Capture the cell that displays the provided text and extract its [x, y] central coordinate. 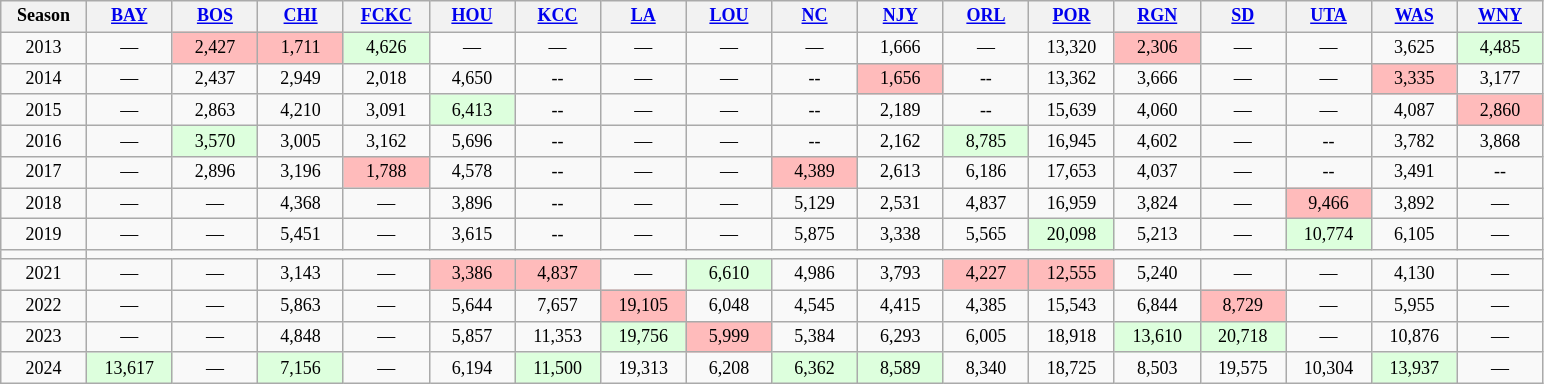
4,986 [815, 274]
8,503 [1157, 368]
2013 [44, 48]
18,918 [1072, 336]
3,793 [900, 274]
4,385 [986, 306]
18,725 [1072, 368]
5,213 [1157, 234]
3,892 [1414, 204]
2,427 [215, 48]
6,844 [1157, 306]
13,610 [1157, 336]
2014 [44, 78]
3,868 [1500, 140]
5,451 [301, 234]
5,644 [472, 306]
BOS [215, 16]
13,320 [1072, 48]
5,863 [301, 306]
2,437 [215, 78]
LA [643, 16]
6,208 [729, 368]
13,362 [1072, 78]
6,362 [815, 368]
19,575 [1243, 368]
10,876 [1414, 336]
4,650 [472, 78]
12,555 [1072, 274]
UTA [1329, 16]
HOU [472, 16]
6,293 [900, 336]
10,774 [1329, 234]
17,653 [1072, 172]
3,782 [1414, 140]
1,711 [301, 48]
SD [1243, 16]
2019 [44, 234]
1,788 [386, 172]
ORL [986, 16]
6,105 [1414, 234]
13,937 [1414, 368]
4,415 [900, 306]
4,545 [815, 306]
20,718 [1243, 336]
3,386 [472, 274]
5,384 [815, 336]
7,156 [301, 368]
19,756 [643, 336]
2,189 [900, 110]
20,098 [1072, 234]
2,018 [386, 78]
3,196 [301, 172]
2015 [44, 110]
LOU [729, 16]
19,313 [643, 368]
5,875 [815, 234]
2022 [44, 306]
4,368 [301, 204]
19,105 [643, 306]
2,306 [1157, 48]
6,005 [986, 336]
3,091 [386, 110]
1,656 [900, 78]
3,625 [1414, 48]
5,955 [1414, 306]
3,143 [301, 274]
3,338 [900, 234]
8,589 [900, 368]
9,466 [1329, 204]
2017 [44, 172]
6,186 [986, 172]
4,626 [386, 48]
3,615 [472, 234]
2,896 [215, 172]
4,389 [815, 172]
1,666 [900, 48]
3,824 [1157, 204]
3,896 [472, 204]
6,413 [472, 110]
5,857 [472, 336]
5,565 [986, 234]
2016 [44, 140]
4,848 [301, 336]
FCKC [386, 16]
BAY [129, 16]
11,500 [558, 368]
4,130 [1414, 274]
NC [815, 16]
5,999 [729, 336]
RGN [1157, 16]
5,240 [1157, 274]
6,610 [729, 274]
2024 [44, 368]
2,863 [215, 110]
Season [44, 16]
7,657 [558, 306]
4,578 [472, 172]
3,491 [1414, 172]
WNY [1500, 16]
2,860 [1500, 110]
4,087 [1414, 110]
15,543 [1072, 306]
15,639 [1072, 110]
6,194 [472, 368]
3,005 [301, 140]
4,227 [986, 274]
3,335 [1414, 78]
3,162 [386, 140]
8,785 [986, 140]
5,696 [472, 140]
WAS [1414, 16]
11,353 [558, 336]
6,048 [729, 306]
4,485 [1500, 48]
16,945 [1072, 140]
2,162 [900, 140]
13,617 [129, 368]
3,177 [1500, 78]
4,060 [1157, 110]
2,949 [301, 78]
2021 [44, 274]
2018 [44, 204]
8,340 [986, 368]
POR [1072, 16]
4,037 [1157, 172]
3,570 [215, 140]
10,304 [1329, 368]
2,531 [900, 204]
2,613 [900, 172]
4,210 [301, 110]
NJY [900, 16]
8,729 [1243, 306]
4,602 [1157, 140]
2023 [44, 336]
CHI [301, 16]
5,129 [815, 204]
3,666 [1157, 78]
KCC [558, 16]
16,959 [1072, 204]
